Determine the [x, y] coordinate at the center of the cell enclosing the given text.  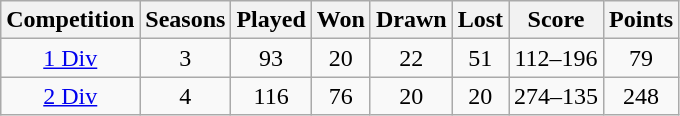
248 [642, 96]
4 [186, 96]
Played [271, 20]
112–196 [556, 58]
Lost [480, 20]
Drawn [411, 20]
116 [271, 96]
76 [340, 96]
Competition [70, 20]
93 [271, 58]
Seasons [186, 20]
51 [480, 58]
Won [340, 20]
Points [642, 20]
3 [186, 58]
Score [556, 20]
274–135 [556, 96]
2 Div [70, 96]
1 Div [70, 58]
22 [411, 58]
79 [642, 58]
